Output the (x, y) coordinate of the center of the cell containing the given text.  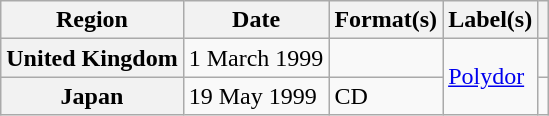
Format(s) (386, 20)
Date (256, 20)
United Kingdom (92, 58)
Label(s) (490, 20)
1 March 1999 (256, 58)
CD (386, 96)
Japan (92, 96)
Polydor (490, 77)
Region (92, 20)
19 May 1999 (256, 96)
